Provide the (X, Y) coordinate of the cell's center where the given text is located.  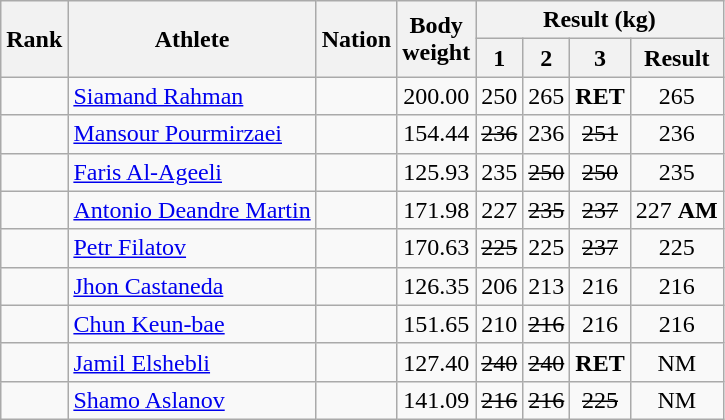
Shamo Aslanov (192, 400)
Petr Filatov (192, 248)
1 (500, 58)
227 (500, 210)
Result (kg) (600, 20)
Bodyweight (436, 39)
Mansour Pourmirzaei (192, 134)
210 (500, 324)
Result (676, 58)
127.40 (436, 362)
3 (600, 58)
227 AM (676, 210)
126.35 (436, 286)
Nation (356, 39)
Chun Keun-bae (192, 324)
2 (546, 58)
Athlete (192, 39)
251 (600, 134)
154.44 (436, 134)
Jhon Castaneda (192, 286)
170.63 (436, 248)
206 (500, 286)
125.93 (436, 172)
151.65 (436, 324)
200.00 (436, 96)
213 (546, 286)
141.09 (436, 400)
Siamand Rahman (192, 96)
Jamil Elshebli (192, 362)
Rank (34, 39)
Antonio Deandre Martin (192, 210)
171.98 (436, 210)
Faris Al-Ageeli (192, 172)
